Scan for the cell matching the given text and deliver its (x, y) coordinate at center. 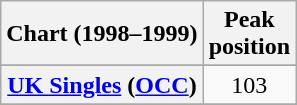
Chart (1998–1999) (102, 34)
103 (249, 85)
UK Singles (OCC) (102, 85)
Peakposition (249, 34)
